Capture the cell that displays the provided text and extract its (x, y) central coordinate. 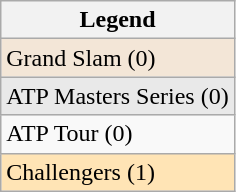
ATP Tour (0) (118, 134)
Legend (118, 20)
Challengers (1) (118, 172)
ATP Masters Series (0) (118, 96)
Grand Slam (0) (118, 58)
